Identify which cell holds the provided text, then report its (X, Y) central coordinate. 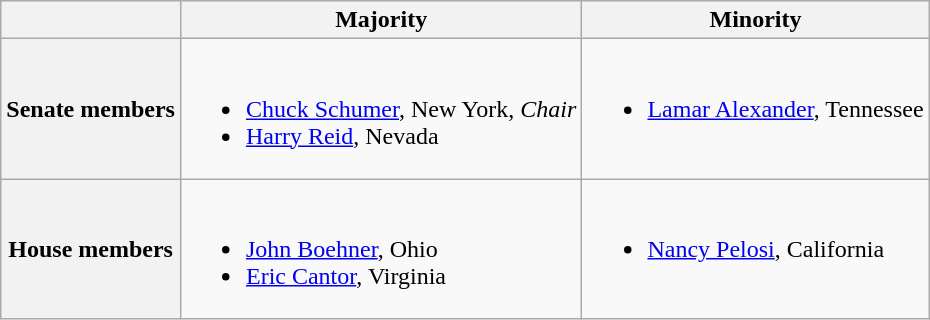
Nancy Pelosi, California (756, 249)
House members (91, 249)
Senate members (91, 109)
Majority (380, 20)
Lamar Alexander, Tennessee (756, 109)
John Boehner, OhioEric Cantor, Virginia (380, 249)
Chuck Schumer, New York, ChairHarry Reid, Nevada (380, 109)
Minority (756, 20)
